Pinpoint the cell where the given text exists, returning its [x, y] midpoint coordinate. 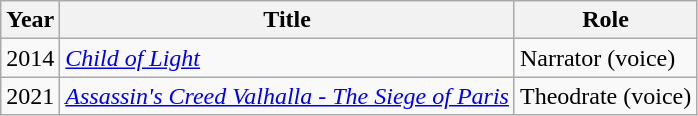
Title [288, 20]
Child of Light [288, 58]
Role [605, 20]
Narrator (voice) [605, 58]
2021 [30, 96]
Theodrate (voice) [605, 96]
Year [30, 20]
Assassin's Creed Valhalla - The Siege of Paris [288, 96]
2014 [30, 58]
